Identify which cell holds the provided text, then report its (x, y) central coordinate. 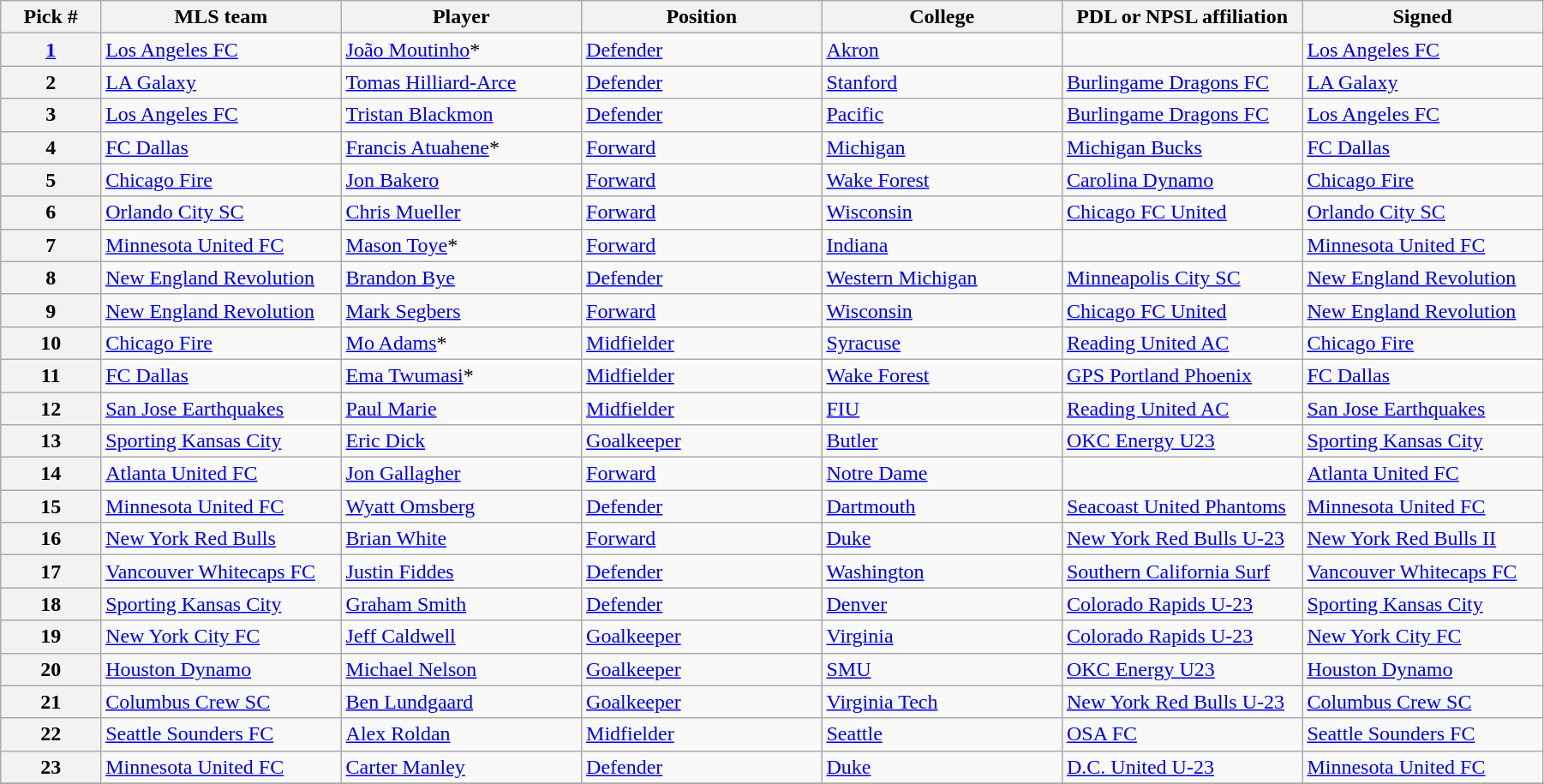
SMU (942, 669)
MLS team (221, 17)
3 (51, 115)
11 (51, 375)
20 (51, 669)
Carolina Dynamo (1182, 180)
Mark Segbers (461, 310)
13 (51, 441)
23 (51, 767)
Michigan (942, 147)
8 (51, 278)
PDL or NPSL affiliation (1182, 17)
Carter Manley (461, 767)
Chris Mueller (461, 212)
Michigan Bucks (1182, 147)
Brian White (461, 539)
10 (51, 343)
GPS Portland Phoenix (1182, 375)
Seattle (942, 734)
12 (51, 409)
16 (51, 539)
Indiana (942, 245)
Western Michigan (942, 278)
Syracuse (942, 343)
Eric Dick (461, 441)
Michael Nelson (461, 669)
Graham Smith (461, 604)
14 (51, 474)
Virginia Tech (942, 702)
João Moutinho* (461, 50)
Denver (942, 604)
21 (51, 702)
Stanford (942, 82)
19 (51, 637)
Washington (942, 572)
Alex Roldan (461, 734)
Southern California Surf (1182, 572)
Virginia (942, 637)
18 (51, 604)
17 (51, 572)
Player (461, 17)
College (942, 17)
Ben Lundgaard (461, 702)
Tomas Hilliard-Arce (461, 82)
Akron (942, 50)
Tristan Blackmon (461, 115)
D.C. United U-23 (1182, 767)
22 (51, 734)
Jeff Caldwell (461, 637)
Position (702, 17)
Francis Atuahene* (461, 147)
Paul Marie (461, 409)
Wyatt Omsberg (461, 506)
Ema Twumasi* (461, 375)
7 (51, 245)
Pacific (942, 115)
1 (51, 50)
Mo Adams* (461, 343)
9 (51, 310)
Dartmouth (942, 506)
Jon Gallagher (461, 474)
New York Red Bulls II (1422, 539)
6 (51, 212)
2 (51, 82)
Butler (942, 441)
15 (51, 506)
New York Red Bulls (221, 539)
Minneapolis City SC (1182, 278)
Brandon Bye (461, 278)
Seacoast United Phantoms (1182, 506)
FIU (942, 409)
Notre Dame (942, 474)
Mason Toye* (461, 245)
Jon Bakero (461, 180)
Justin Fiddes (461, 572)
OSA FC (1182, 734)
Pick # (51, 17)
4 (51, 147)
5 (51, 180)
Signed (1422, 17)
